Search for the cell housing the specified text and yield its (X, Y) center coordinate. 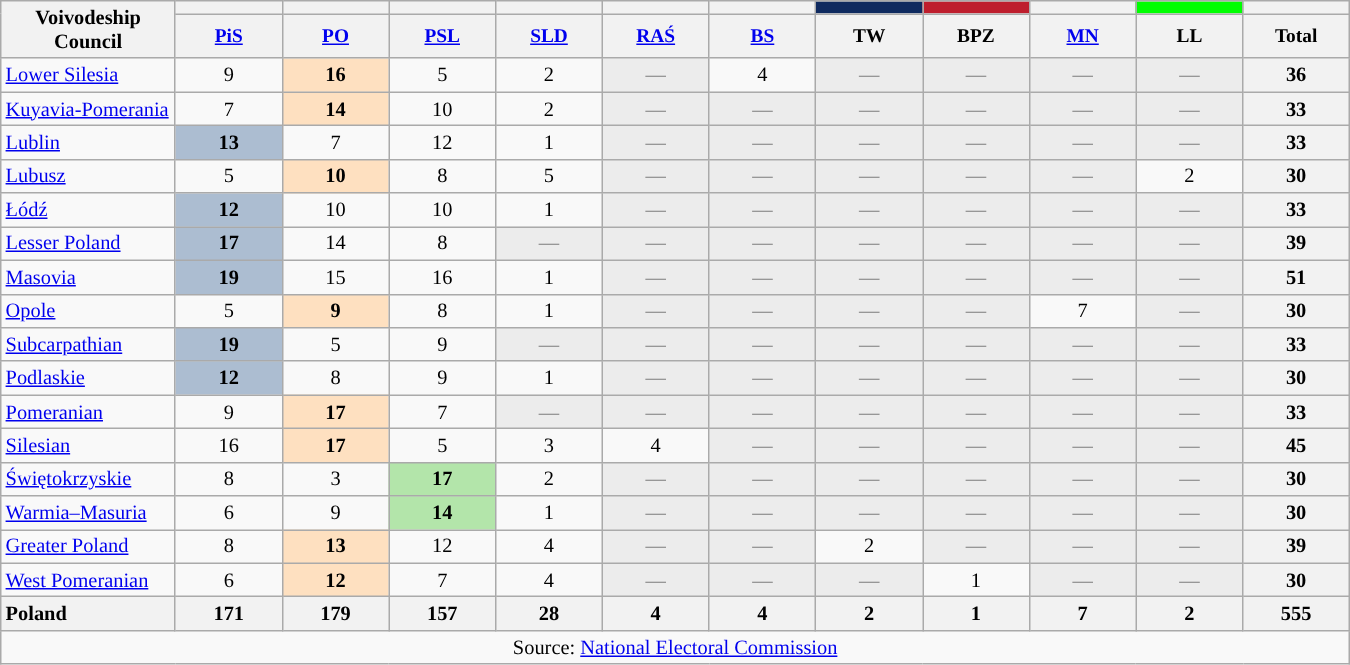
Pomeranian (88, 412)
BS (762, 36)
TW (870, 36)
Warmia–Masuria (88, 513)
Greater Poland (88, 546)
171 (228, 613)
Subcarpathian (88, 344)
28 (550, 613)
Łódź (88, 210)
Silesian (88, 445)
SLD (550, 36)
PO (336, 36)
Lesser Poland (88, 243)
West Pomeranian (88, 580)
Lubusz (88, 176)
PiS (228, 36)
555 (1296, 613)
PSL (442, 36)
BPZ (976, 36)
Podlaskie (88, 378)
157 (442, 613)
Total (1296, 36)
Świętokrzyskie (88, 479)
Masovia (88, 277)
Lublin (88, 142)
RAŚ (656, 36)
179 (336, 613)
Lower Silesia (88, 75)
VoivodeshipCouncil (88, 29)
Opole (88, 311)
LL (1190, 36)
Source: National Electoral Commission (676, 647)
MN (1082, 36)
36 (1296, 75)
45 (1296, 445)
51 (1296, 277)
15 (336, 277)
Poland (88, 613)
Kuyavia-Pomerania (88, 109)
